Locate the cell with the specified text and output its (X, Y) center coordinate. 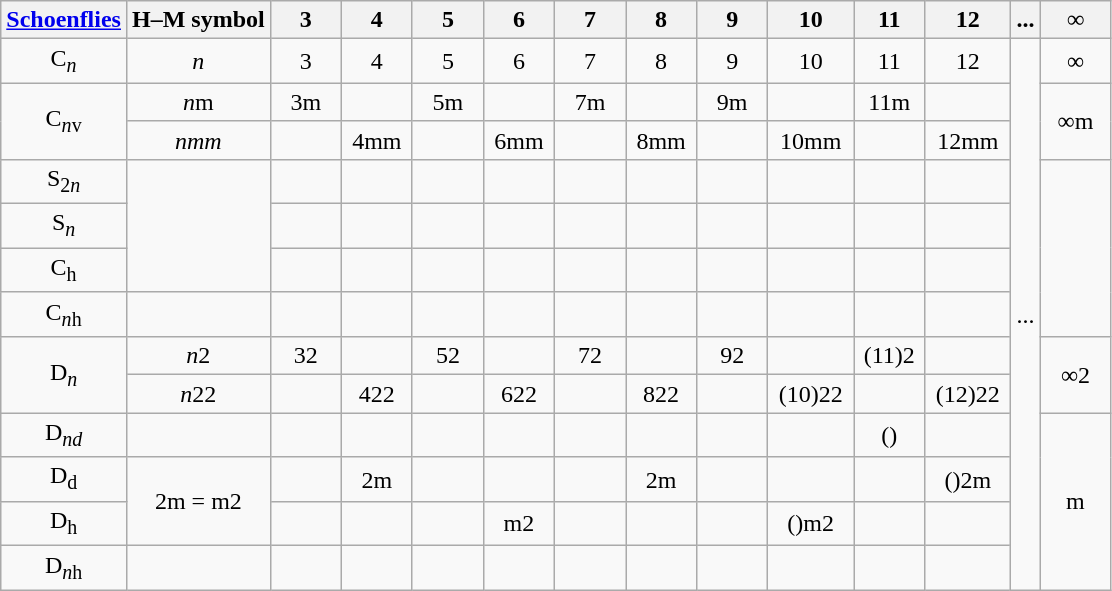
()m2 (811, 523)
4mm (376, 140)
n (198, 61)
6mm (518, 140)
m (1076, 502)
9m (732, 102)
nmm (198, 140)
Dh (64, 523)
n22 (198, 394)
S2n (64, 181)
8mm (662, 140)
Cn (64, 61)
Cnv (64, 121)
11m (890, 102)
∞m (1076, 121)
12mm (968, 140)
∞2 (1076, 375)
422 (376, 394)
2m = m2 (198, 502)
m2 (518, 523)
5m (448, 102)
Dn (64, 375)
Dd (64, 479)
622 (518, 394)
nm (198, 102)
(12)22 (968, 394)
52 (448, 356)
Sn (64, 226)
n2 (198, 356)
()2m (968, 479)
Cnh (64, 314)
822 (662, 394)
(10)22 (811, 394)
Dnd (64, 435)
92 (732, 356)
Dnh (64, 568)
Schoenflies (64, 20)
7m (590, 102)
72 (590, 356)
Ch (64, 270)
() (890, 435)
(11)2 (890, 356)
32 (306, 356)
10mm (811, 140)
H–M symbol (198, 20)
3m (306, 102)
